Extract the [x, y] coordinate from the center of the cell holding the provided text.  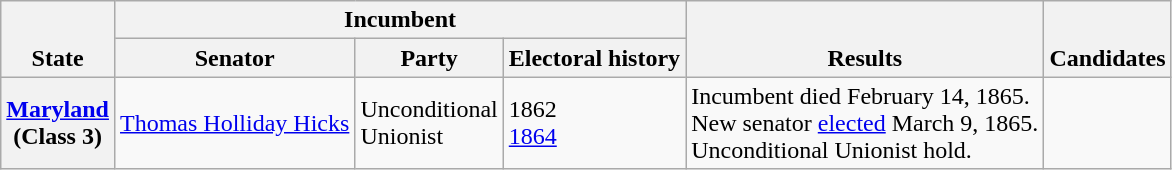
1862 1864 [594, 123]
Results [865, 39]
Electoral history [594, 58]
State [58, 39]
UnconditionalUnionist [429, 123]
Senator [234, 58]
Maryland(Class 3) [58, 123]
Incumbent died February 14, 1865.New senator elected March 9, 1865. Unconditional Unionist hold. [865, 123]
Incumbent [400, 20]
Candidates [1108, 39]
Party [429, 58]
Thomas Holliday Hicks [234, 123]
